For the text-containing cell, return its midpoint in (x, y) coordinate format. 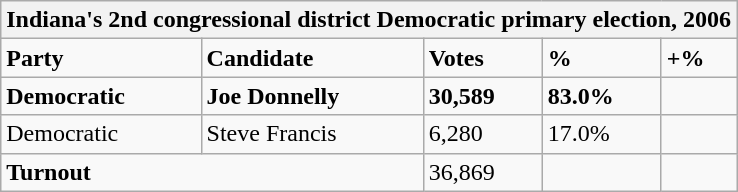
% (602, 58)
83.0% (602, 96)
6,280 (482, 134)
17.0% (602, 134)
+% (698, 58)
Candidate (312, 58)
Indiana's 2nd congressional district Democratic primary election, 2006 (369, 20)
Votes (482, 58)
Steve Francis (312, 134)
36,869 (482, 172)
Party (101, 58)
30,589 (482, 96)
Joe Donnelly (312, 96)
Turnout (212, 172)
